Determine the [X, Y] coordinate at the center of the cell enclosing the given text.  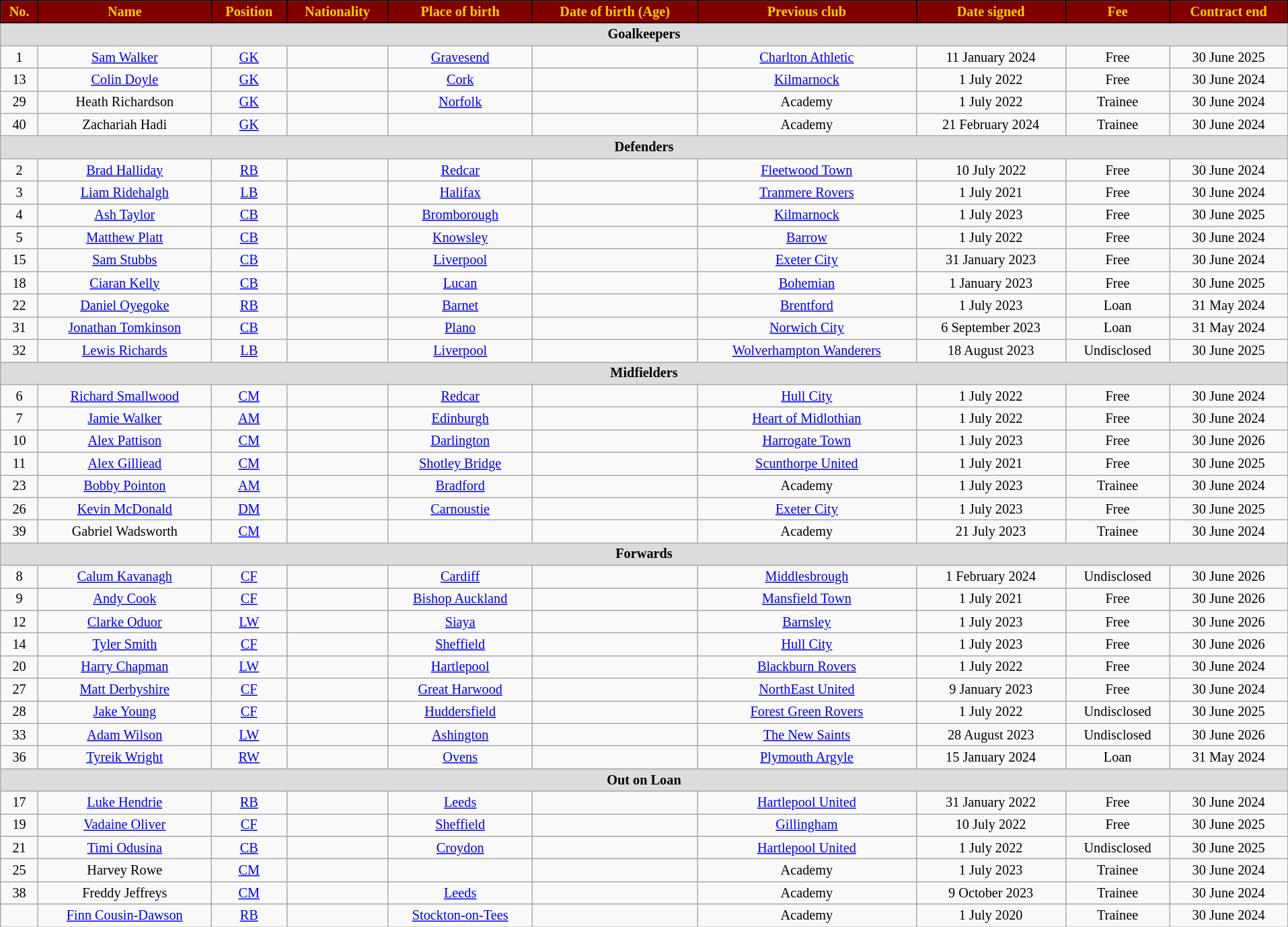
10 [20, 441]
1 February 2024 [991, 576]
Adam Wilson [124, 735]
27 [20, 690]
Fleetwood Town [807, 170]
7 [20, 418]
Bromborough [460, 215]
Ash Taylor [124, 215]
Brentford [807, 305]
NorthEast United [807, 690]
Tyler Smith [124, 644]
Croydon [460, 848]
Wolverhampton Wanderers [807, 350]
Clarke Oduor [124, 622]
20 [20, 667]
15 [20, 260]
3 [20, 192]
Defenders [644, 147]
Alex Gilliead [124, 463]
28 [20, 712]
DM [249, 509]
Contract end [1228, 11]
Forwards [644, 554]
8 [20, 576]
18 August 2023 [991, 350]
13 [20, 79]
Cardiff [460, 576]
Jake Young [124, 712]
28 August 2023 [991, 735]
21 [20, 848]
12 [20, 622]
Andy Cook [124, 599]
31 January 2022 [991, 803]
Middlesbrough [807, 576]
Date of birth (Age) [615, 11]
Sam Walker [124, 56]
Shotley Bridge [460, 463]
Siaya [460, 622]
31 [20, 328]
33 [20, 735]
Matt Derbyshire [124, 690]
Kevin McDonald [124, 509]
Blackburn Rovers [807, 667]
5 [20, 237]
21 February 2024 [991, 124]
Goalkeepers [644, 34]
Bradford [460, 486]
Halifax [460, 192]
Gabriel Wadsworth [124, 531]
Lucan [460, 283]
Plano [460, 328]
17 [20, 803]
1 January 2023 [991, 283]
Gravesend [460, 56]
Barrow [807, 237]
Alex Pattison [124, 441]
Richard Smallwood [124, 396]
Calum Kavanagh [124, 576]
RW [249, 757]
Tranmere Rovers [807, 192]
14 [20, 644]
40 [20, 124]
21 July 2023 [991, 531]
Carnoustie [460, 509]
1 [20, 56]
38 [20, 893]
Position [249, 11]
Stockton-on-Tees [460, 916]
6 September 2023 [991, 328]
Knowsley [460, 237]
Bobby Pointon [124, 486]
Tyreik Wright [124, 757]
Colin Doyle [124, 79]
4 [20, 215]
36 [20, 757]
1 July 2020 [991, 916]
6 [20, 396]
9 October 2023 [991, 893]
Darlington [460, 441]
Bishop Auckland [460, 599]
Cork [460, 79]
Date signed [991, 11]
Place of birth [460, 11]
Name [124, 11]
Hartlepool [460, 667]
Norfolk [460, 102]
Daniel Oyegoke [124, 305]
39 [20, 531]
Timi Odusina [124, 848]
2 [20, 170]
Zachariah Hadi [124, 124]
Midfielders [644, 373]
25 [20, 870]
Gillingham [807, 825]
Harry Chapman [124, 667]
Ciaran Kelly [124, 283]
Lewis Richards [124, 350]
23 [20, 486]
Previous club [807, 11]
Brad Halliday [124, 170]
15 January 2024 [991, 757]
No. [20, 11]
Charlton Athletic [807, 56]
Heart of Midlothian [807, 418]
Freddy Jeffreys [124, 893]
Plymouth Argyle [807, 757]
Sam Stubbs [124, 260]
Ashington [460, 735]
9 January 2023 [991, 690]
Mansfield Town [807, 599]
32 [20, 350]
Barnet [460, 305]
Heath Richardson [124, 102]
Matthew Platt [124, 237]
11 January 2024 [991, 56]
Liam Ridehalgh [124, 192]
26 [20, 509]
Edinburgh [460, 418]
19 [20, 825]
Jonathan Tomkinson [124, 328]
Great Harwood [460, 690]
Ovens [460, 757]
Out on Loan [644, 780]
Vadaine Oliver [124, 825]
Harvey Rowe [124, 870]
Scunthorpe United [807, 463]
Barnsley [807, 622]
Nationality [337, 11]
Forest Green Rovers [807, 712]
Jamie Walker [124, 418]
Huddersfield [460, 712]
Norwich City [807, 328]
Bohemian [807, 283]
The New Saints [807, 735]
11 [20, 463]
9 [20, 599]
Harrogate Town [807, 441]
Finn Cousin-Dawson [124, 916]
31 January 2023 [991, 260]
Fee [1118, 11]
18 [20, 283]
Luke Hendrie [124, 803]
29 [20, 102]
22 [20, 305]
